Return the (x, y) coordinate for the center point of the cell that contains the specified text.  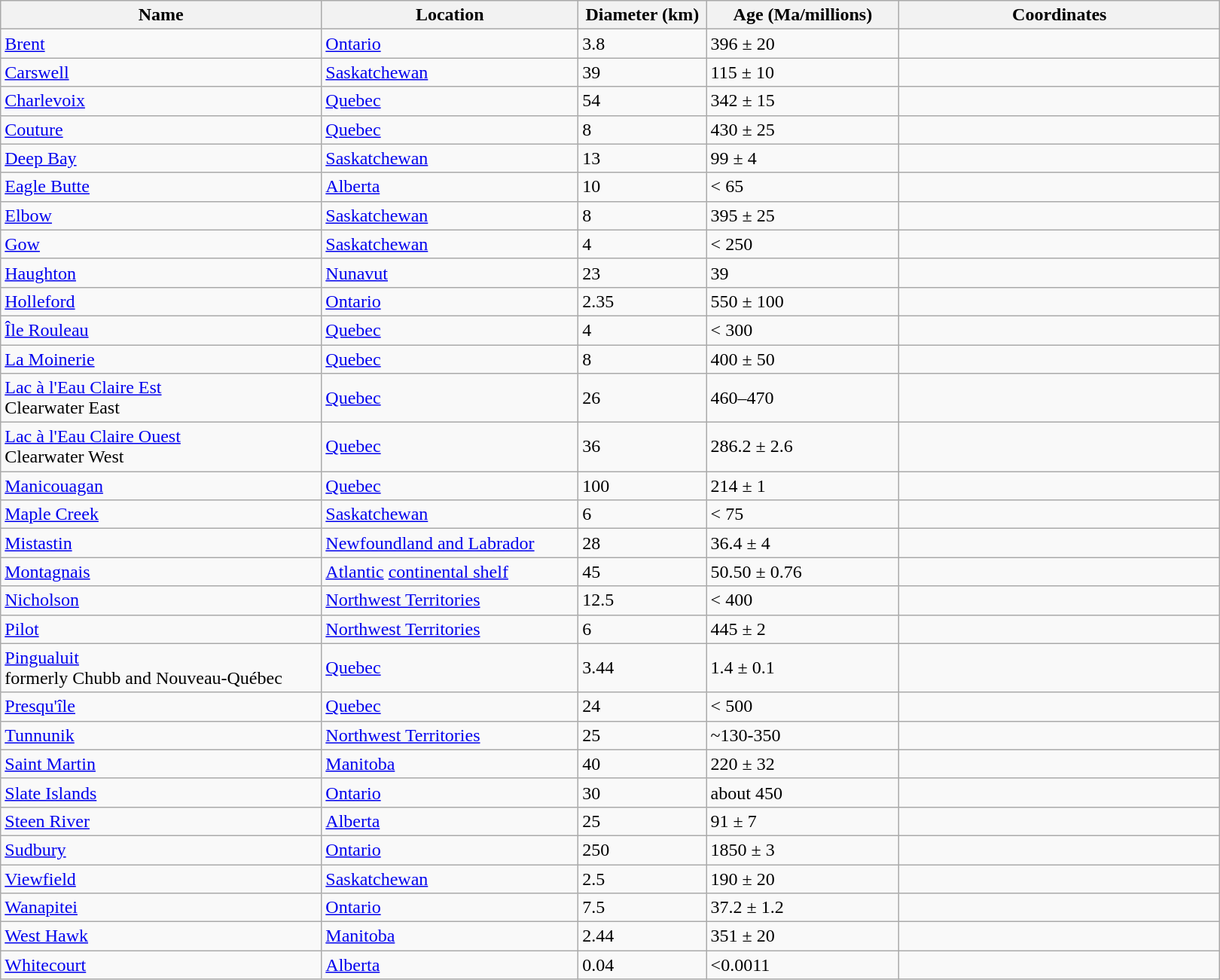
40 (642, 764)
7.5 (642, 908)
Diameter (km) (642, 15)
342 ± 15 (803, 101)
Charlevoix (161, 101)
Sudbury (161, 850)
Age (Ma/millions) (803, 15)
3.44 (642, 667)
50.50 ± 0.76 (803, 572)
< 500 (803, 707)
26 (642, 398)
396 ± 20 (803, 44)
12.5 (642, 600)
Brent (161, 44)
Saint Martin (161, 764)
395 ± 25 (803, 215)
Couture (161, 130)
400 ± 50 (803, 359)
Steen River (161, 821)
<0.0011 (803, 965)
Coordinates (1060, 15)
214 ± 1 (803, 486)
Location (450, 15)
Mistastin (161, 543)
< 400 (803, 600)
Pilot (161, 629)
Slate Islands (161, 792)
Eagle Butte (161, 187)
Nunavut (450, 273)
3.8 (642, 44)
Pingualuitformerly Chubb and Nouveau-Québec (161, 667)
550 ± 100 (803, 301)
30 (642, 792)
286.2 ± 2.6 (803, 447)
351 ± 20 (803, 936)
Elbow (161, 215)
La Moinerie (161, 359)
Carswell (161, 72)
< 75 (803, 514)
Tunnunik (161, 735)
13 (642, 158)
10 (642, 187)
445 ± 2 (803, 629)
Manicouagan (161, 486)
99 ± 4 (803, 158)
115 ± 10 (803, 72)
91 ± 7 (803, 821)
Lac à l'Eau Claire EstClearwater East (161, 398)
0.04 (642, 965)
2.5 (642, 879)
~130-350 (803, 735)
28 (642, 543)
Holleford (161, 301)
36.4 ± 4 (803, 543)
Haughton (161, 273)
Presqu'île (161, 707)
190 ± 20 (803, 879)
24 (642, 707)
Maple Creek (161, 514)
Gow (161, 244)
45 (642, 572)
Name (161, 15)
250 (642, 850)
460–470 (803, 398)
Viewfield (161, 879)
Montagnais (161, 572)
36 (642, 447)
Newfoundland and Labrador (450, 543)
37.2 ± 1.2 (803, 908)
2.44 (642, 936)
Wanapitei (161, 908)
Deep Bay (161, 158)
1.4 ± 0.1 (803, 667)
Whitecourt (161, 965)
< 300 (803, 330)
< 65 (803, 187)
54 (642, 101)
< 250 (803, 244)
220 ± 32 (803, 764)
430 ± 25 (803, 130)
1850 ± 3 (803, 850)
Atlantic continental shelf (450, 572)
about 450 (803, 792)
West Hawk (161, 936)
100 (642, 486)
Nicholson (161, 600)
2.35 (642, 301)
23 (642, 273)
Lac à l'Eau Claire OuestClearwater West (161, 447)
Île Rouleau (161, 330)
